Capture the cell that displays the provided text and extract its (x, y) central coordinate. 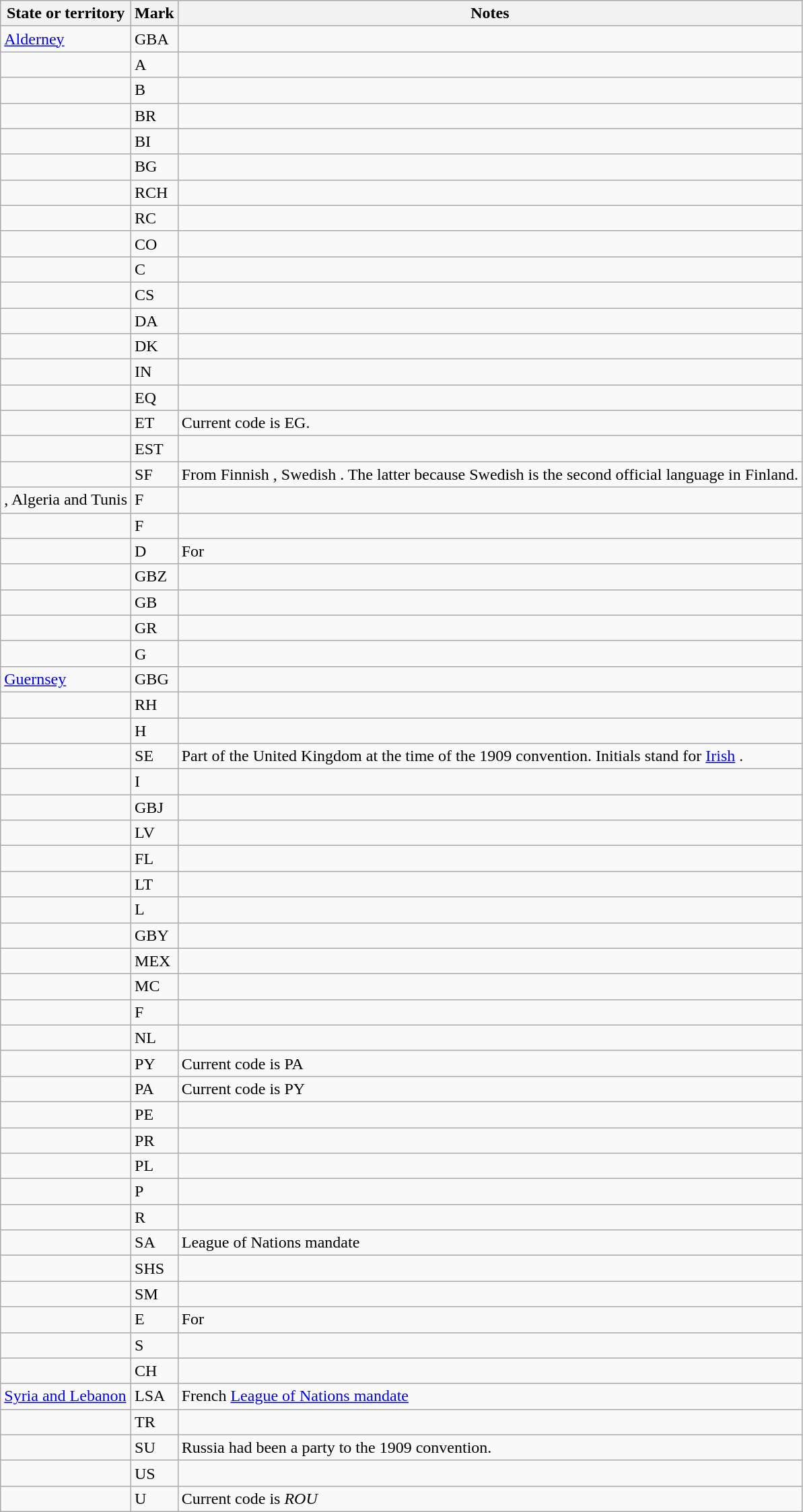
LV (155, 833)
GBA (155, 39)
BR (155, 116)
SE (155, 756)
GBY (155, 935)
RC (155, 218)
CS (155, 295)
SF (155, 474)
H (155, 730)
SM (155, 1294)
PA (155, 1089)
IN (155, 372)
French League of Nations mandate (490, 1396)
NL (155, 1038)
LSA (155, 1396)
Syria and Lebanon (66, 1396)
MC (155, 986)
RCH (155, 192)
CO (155, 244)
Current code is EG. (490, 423)
Mark (155, 13)
EQ (155, 398)
SA (155, 1243)
GBZ (155, 577)
Current code is ROU (490, 1499)
SHS (155, 1268)
Alderney (66, 39)
PY (155, 1063)
ET (155, 423)
BI (155, 141)
GB (155, 602)
Notes (490, 13)
GR (155, 628)
S (155, 1345)
C (155, 269)
Russia had been a party to the 1909 convention. (490, 1447)
BG (155, 167)
US (155, 1473)
FL (155, 859)
PR (155, 1141)
A (155, 65)
PE (155, 1114)
DA (155, 321)
CH (155, 1371)
MEX (155, 961)
GBG (155, 679)
Current code is PA (490, 1063)
B (155, 90)
D (155, 551)
P (155, 1192)
PL (155, 1166)
Current code is PY (490, 1089)
I (155, 782)
U (155, 1499)
RH (155, 705)
League of Nations mandate (490, 1243)
GBJ (155, 807)
TR (155, 1422)
Part of the United Kingdom at the time of the 1909 convention. Initials stand for Irish . (490, 756)
EST (155, 449)
E (155, 1320)
R (155, 1217)
DK (155, 347)
LT (155, 884)
SU (155, 1447)
State or territory (66, 13)
Guernsey (66, 679)
From Finnish , Swedish . The latter because Swedish is the second official language in Finland. (490, 474)
G (155, 653)
, Algeria and Tunis (66, 500)
L (155, 910)
